Locate the cell with the specified text and output its [x, y] center coordinate. 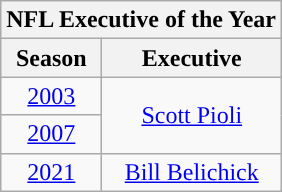
Bill Belichick [192, 172]
Scott Pioli [192, 115]
Executive [192, 58]
Season [52, 58]
2007 [52, 134]
2003 [52, 96]
NFL Executive of the Year [142, 20]
2021 [52, 172]
